Scan for the cell matching the given text and deliver its [X, Y] coordinate at center. 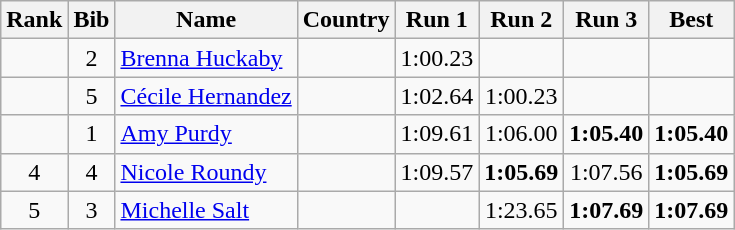
1 [92, 134]
1:09.57 [437, 172]
1:23.65 [522, 210]
Michelle Salt [206, 210]
Run 1 [437, 20]
Country [346, 20]
3 [92, 210]
2 [92, 58]
Run 3 [606, 20]
Brenna Huckaby [206, 58]
1:06.00 [522, 134]
Cécile Hernandez [206, 96]
Rank [34, 20]
1:07.56 [606, 172]
Best [692, 20]
1:09.61 [437, 134]
Nicole Roundy [206, 172]
Amy Purdy [206, 134]
Name [206, 20]
Bib [92, 20]
1:02.64 [437, 96]
Run 2 [522, 20]
